Identify which cell holds the provided text, then report its [x, y] central coordinate. 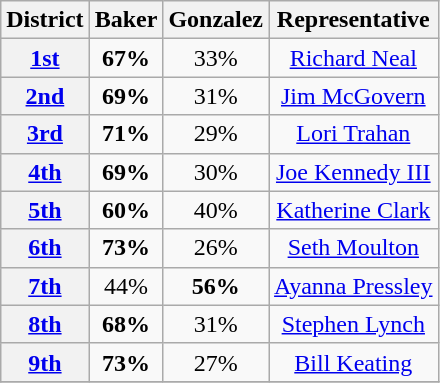
44% [126, 286]
7th [45, 286]
30% [216, 172]
71% [126, 134]
Ayanna Pressley [354, 286]
Gonzalez [216, 20]
56% [216, 286]
4th [45, 172]
8th [45, 324]
60% [126, 210]
Jim McGovern [354, 96]
3rd [45, 134]
Joe Kennedy III [354, 172]
67% [126, 58]
40% [216, 210]
Katherine Clark [354, 210]
68% [126, 324]
Lori Trahan [354, 134]
Seth Moulton [354, 248]
9th [45, 362]
5th [45, 210]
Baker [126, 20]
Richard Neal [354, 58]
26% [216, 248]
District [45, 20]
Bill Keating [354, 362]
27% [216, 362]
29% [216, 134]
6th [45, 248]
1st [45, 58]
Stephen Lynch [354, 324]
Representative [354, 20]
33% [216, 58]
2nd [45, 96]
